Scan for the cell matching the given text and deliver its [X, Y] coordinate at center. 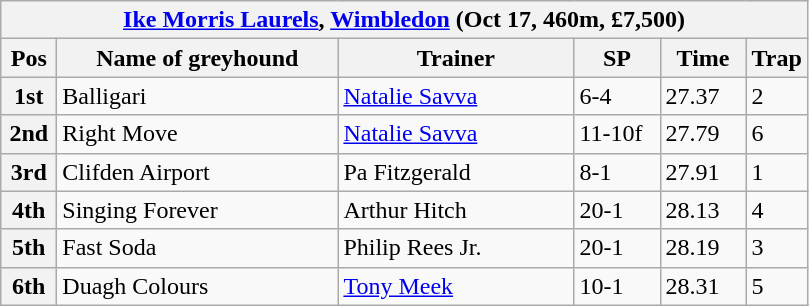
Trainer [456, 58]
3 [776, 248]
28.13 [703, 210]
SP [617, 58]
4th [29, 210]
Clifden Airport [198, 172]
Time [703, 58]
6 [776, 134]
Duagh Colours [198, 286]
Philip Rees Jr. [456, 248]
5th [29, 248]
Name of greyhound [198, 58]
Tony Meek [456, 286]
1 [776, 172]
Pa Fitzgerald [456, 172]
Balligari [198, 96]
Fast Soda [198, 248]
27.79 [703, 134]
Arthur Hitch [456, 210]
Ike Morris Laurels, Wimbledon (Oct 17, 460m, £7,500) [404, 20]
8-1 [617, 172]
6th [29, 286]
1st [29, 96]
Pos [29, 58]
28.19 [703, 248]
2nd [29, 134]
28.31 [703, 286]
27.37 [703, 96]
6-4 [617, 96]
Right Move [198, 134]
Singing Forever [198, 210]
2 [776, 96]
27.91 [703, 172]
10-1 [617, 286]
4 [776, 210]
3rd [29, 172]
Trap [776, 58]
5 [776, 286]
11-10f [617, 134]
